Find where the given text appears and provide that cell's center as (X, Y) coordinate. 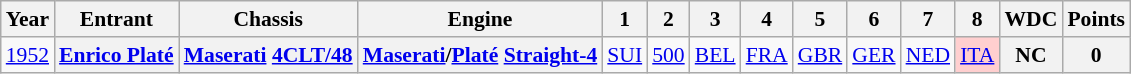
7 (928, 19)
1952 (28, 55)
Points (1096, 19)
WDC (1030, 19)
NED (928, 55)
BEL (716, 55)
500 (668, 55)
8 (977, 19)
Maserati/Platé Straight-4 (480, 55)
6 (874, 19)
GBR (820, 55)
4 (767, 19)
Engine (480, 19)
5 (820, 19)
Enrico Platé (116, 55)
0 (1096, 55)
SUI (624, 55)
GER (874, 55)
Maserati 4CLT/48 (268, 55)
ITA (977, 55)
Chassis (268, 19)
Year (28, 19)
2 (668, 19)
Entrant (116, 19)
1 (624, 19)
NC (1030, 55)
3 (716, 19)
FRA (767, 55)
